Output the (X, Y) coordinate of the center of the cell containing the given text.  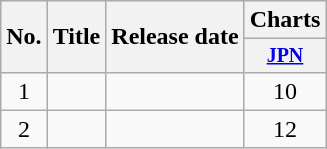
No. (24, 37)
1 (24, 91)
2 (24, 129)
12 (285, 129)
Charts (285, 20)
JPN (285, 56)
10 (285, 91)
Release date (175, 37)
Title (76, 37)
